Extract the [x, y] coordinate from the center of the cell holding the provided text.  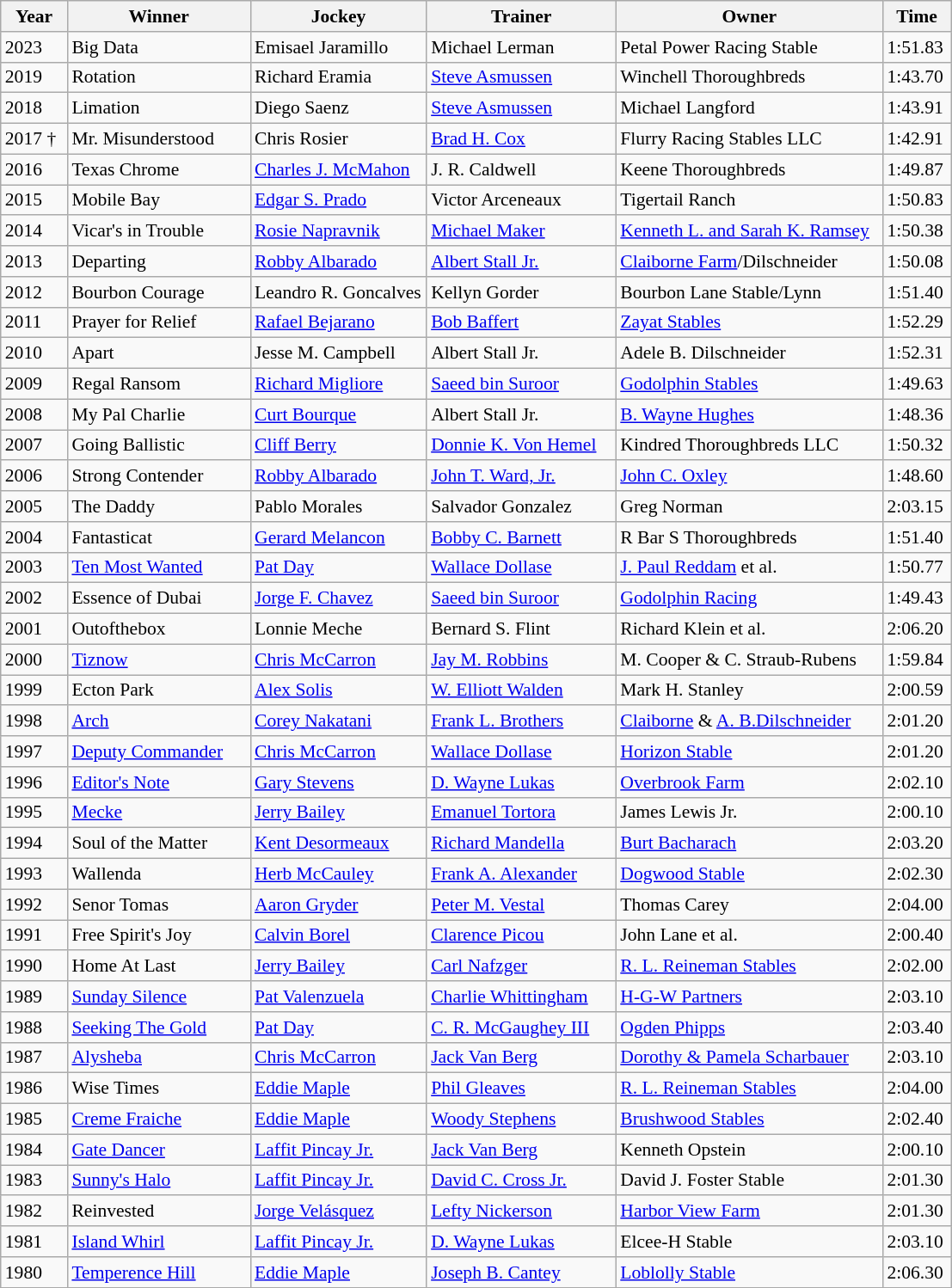
The Daddy [158, 506]
David J. Foster Stable [749, 1181]
Prayer for Relief [158, 322]
H-G-W Partners [749, 997]
2:03.15 [917, 506]
Aaron Gryder [339, 905]
David C. Cross Jr. [521, 1181]
Burt Bacharach [749, 843]
Dogwood Stable [749, 874]
2:00.59 [917, 690]
Emisael Jaramillo [339, 47]
Mark H. Stanley [749, 690]
Frank L. Brothers [521, 721]
Lonnie Meche [339, 629]
Year [34, 16]
Free Spirit's Joy [158, 935]
Jorge Velásquez [339, 1211]
J. Paul Reddam et al. [749, 567]
Editor's Note [158, 782]
2003 [34, 567]
2016 [34, 169]
Pablo Morales [339, 506]
Time [917, 16]
Kenneth Opstein [749, 1150]
Harbor View Farm [749, 1211]
Home At Last [158, 966]
Richard Mandella [521, 843]
1:42.91 [917, 139]
Going Ballistic [158, 445]
Richard Migliore [339, 384]
2:06.20 [917, 629]
1993 [34, 874]
M. Cooper & C. Straub-Rubens [749, 659]
Jay M. Robbins [521, 659]
B. Wayne Hughes [749, 414]
Mecke [158, 813]
2000 [34, 659]
1986 [34, 1089]
Richard Eramia [339, 77]
2007 [34, 445]
Overbrook Farm [749, 782]
Jockey [339, 16]
Charles J. McMahon [339, 169]
1:51.83 [917, 47]
Clarence Picou [521, 935]
Departing [158, 261]
Victor Arceneaux [521, 200]
2013 [34, 261]
2:02.10 [917, 782]
J. R. Caldwell [521, 169]
1:50.32 [917, 445]
Ecton Park [158, 690]
Charlie Whittingham [521, 997]
Sunny's Halo [158, 1181]
2:03.20 [917, 843]
W. Elliott Walden [521, 690]
Claiborne & A. B.Dilschneider [749, 721]
Deputy Commander [158, 751]
Calvin Borel [339, 935]
Wallenda [158, 874]
1:49.63 [917, 384]
Godolphin Racing [749, 598]
Rotation [158, 77]
Emanuel Tortora [521, 813]
Edgar S. Prado [339, 200]
2017 † [34, 139]
Dorothy & Pamela Scharbauer [749, 1058]
Alex Solis [339, 690]
Jesse M. Campbell [339, 353]
1:50.77 [917, 567]
Zayat Stables [749, 322]
2015 [34, 200]
Apart [158, 353]
1989 [34, 997]
Brad H. Cox [521, 139]
Michael Maker [521, 231]
1:48.60 [917, 476]
Salvador Gonzalez [521, 506]
Reinvested [158, 1211]
2023 [34, 47]
Owner [749, 16]
Richard Klein et al. [749, 629]
Regal Ransom [158, 384]
Winchell Thoroughbreds [749, 77]
1988 [34, 1027]
Kellyn Gorder [521, 292]
1:52.29 [917, 322]
1:43.70 [917, 77]
1:49.87 [917, 169]
1:43.91 [917, 108]
Gerard Melancon [339, 537]
1:59.84 [917, 659]
Keene Thoroughbreds [749, 169]
1982 [34, 1211]
2:02.00 [917, 966]
R Bar S Thoroughbreds [749, 537]
1:50.38 [917, 231]
Cliff Berry [339, 445]
Jorge F. Chavez [339, 598]
1983 [34, 1181]
2011 [34, 322]
2001 [34, 629]
Arch [158, 721]
Trainer [521, 16]
Carl Nafzger [521, 966]
1992 [34, 905]
Donnie K. Von Hemel [521, 445]
Rosie Napravnik [339, 231]
Creme Fraiche [158, 1119]
2008 [34, 414]
Elcee-H Stable [749, 1242]
Frank A. Alexander [521, 874]
Vicar's in Trouble [158, 231]
Kindred Thoroughbreds LLC [749, 445]
1984 [34, 1150]
2010 [34, 353]
Rafael Bejarano [339, 322]
1:52.31 [917, 353]
Loblolly Stable [749, 1273]
Essence of Dubai [158, 598]
1:48.36 [917, 414]
Seeking The Gold [158, 1027]
Adele B. Dilschneider [749, 353]
Phil Gleaves [521, 1089]
Claiborne Farm/Dilschneider [749, 261]
2:00.40 [917, 935]
Woody Stephens [521, 1119]
Flurry Racing Stables LLC [749, 139]
Horizon Stable [749, 751]
Senor Tomas [158, 905]
Soul of the Matter [158, 843]
Curt Bourque [339, 414]
1980 [34, 1273]
2019 [34, 77]
Thomas Carey [749, 905]
Sunday Silence [158, 997]
Kenneth L. and Sarah K. Ramsey [749, 231]
Brushwood Stables [749, 1119]
2:03.40 [917, 1027]
Bobby C. Barnett [521, 537]
Kent Desormeaux [339, 843]
Petal Power Racing Stable [749, 47]
1991 [34, 935]
1995 [34, 813]
Lefty Nickerson [521, 1211]
Bernard S. Flint [521, 629]
Corey Nakatani [339, 721]
My Pal Charlie [158, 414]
1:50.83 [917, 200]
2006 [34, 476]
Tigertail Ranch [749, 200]
John Lane et al. [749, 935]
Winner [158, 16]
Chris Rosier [339, 139]
Outofthebox [158, 629]
Tiznow [158, 659]
2:02.40 [917, 1119]
Diego Saenz [339, 108]
2:06.30 [917, 1273]
1999 [34, 690]
2004 [34, 537]
Gate Dancer [158, 1150]
1998 [34, 721]
Joseph B. Cantey [521, 1273]
1:50.08 [917, 261]
James Lewis Jr. [749, 813]
2:02.30 [917, 874]
Alysheba [158, 1058]
1981 [34, 1242]
Pat Valenzuela [339, 997]
Peter M. Vestal [521, 905]
Texas Chrome [158, 169]
John T. Ward, Jr. [521, 476]
Michael Lerman [521, 47]
1997 [34, 751]
Herb McCauley [339, 874]
2018 [34, 108]
1990 [34, 966]
Wise Times [158, 1089]
Ogden Phipps [749, 1027]
Fantasticat [158, 537]
2014 [34, 231]
1985 [34, 1119]
1994 [34, 843]
Temperence Hill [158, 1273]
Limation [158, 108]
Michael Langford [749, 108]
Gary Stevens [339, 782]
1996 [34, 782]
2012 [34, 292]
C. R. McGaughey III [521, 1027]
Bob Baffert [521, 322]
Mr. Misunderstood [158, 139]
1987 [34, 1058]
Island Whirl [158, 1242]
Bourbon Lane Stable/Lynn [749, 292]
Mobile Bay [158, 200]
Ten Most Wanted [158, 567]
Godolphin Stables [749, 384]
Greg Norman [749, 506]
Bourbon Courage [158, 292]
1:49.43 [917, 598]
Strong Contender [158, 476]
Big Data [158, 47]
2002 [34, 598]
John C. Oxley [749, 476]
2009 [34, 384]
Leandro R. Goncalves [339, 292]
2005 [34, 506]
